Detect which cell encompasses the target text, then output its (x, y) center coordinate. 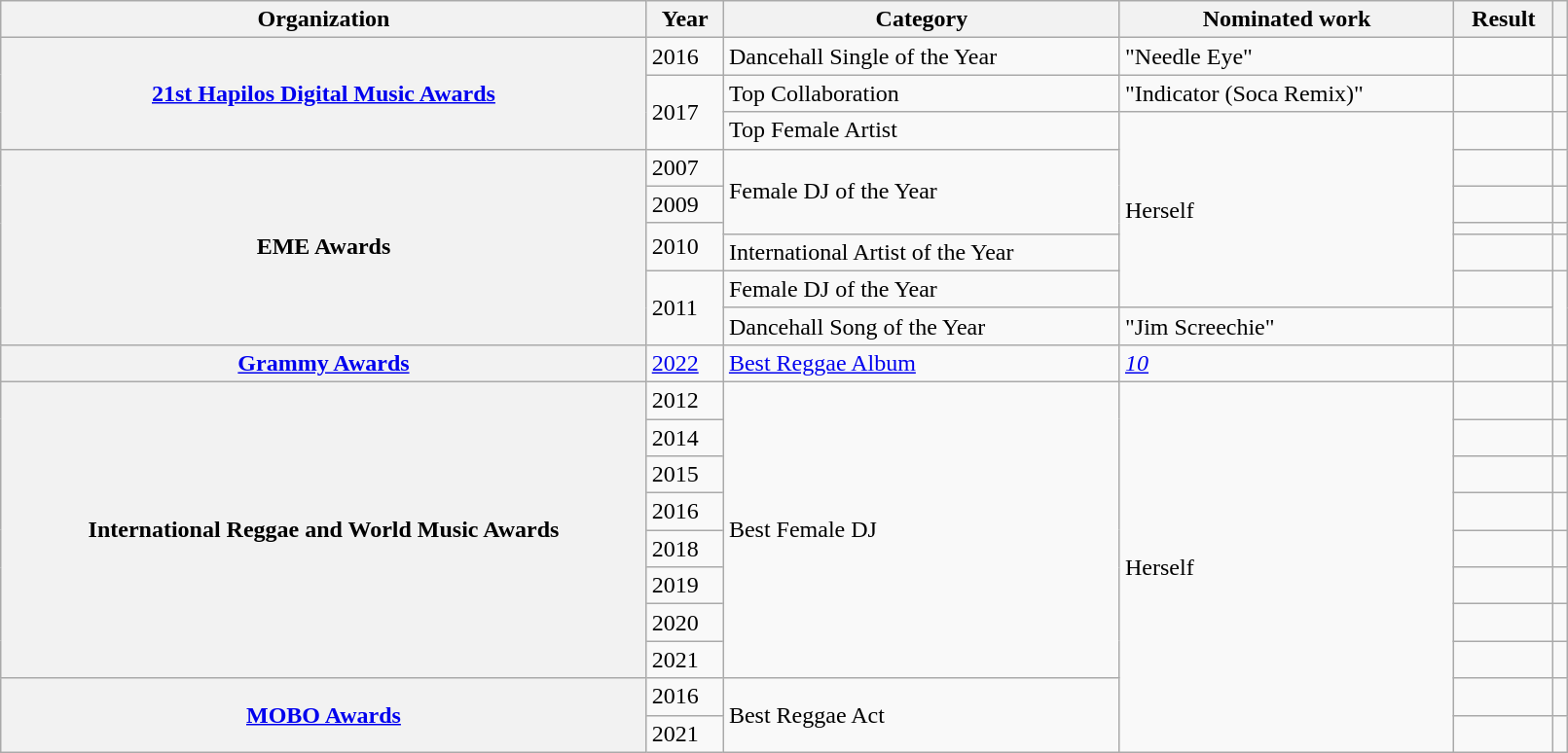
EME Awards (323, 247)
2015 (685, 475)
2009 (685, 204)
Organization (323, 19)
Top Female Artist (921, 130)
"Jim Screechie" (1287, 326)
2020 (685, 623)
2011 (685, 307)
Best Reggae Album (921, 363)
International Artist of the Year (921, 252)
MOBO Awards (323, 715)
"Needle Eye" (1287, 56)
2022 (685, 363)
2018 (685, 549)
2019 (685, 586)
Best Reggae Act (921, 715)
Dancehall Song of the Year (921, 326)
2017 (685, 112)
10 (1287, 363)
21st Hapilos Digital Music Awards (323, 93)
Nominated work (1287, 19)
2014 (685, 437)
Category (921, 19)
2010 (685, 247)
Top Collaboration (921, 93)
Grammy Awards (323, 363)
"Indicator (Soca Remix)" (1287, 93)
Best Female DJ (921, 529)
Dancehall Single of the Year (921, 56)
2007 (685, 167)
2012 (685, 400)
Result (1504, 19)
International Reggae and World Music Awards (323, 529)
Year (685, 19)
